Return the [X, Y] coordinate for the center point of the cell that contains the specified text.  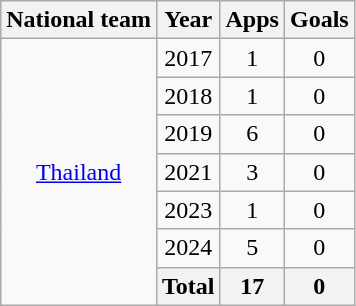
Total [188, 286]
National team [79, 20]
5 [252, 248]
Thailand [79, 172]
Year [188, 20]
2019 [188, 134]
2023 [188, 210]
3 [252, 172]
2017 [188, 58]
Goals [319, 20]
17 [252, 286]
2024 [188, 248]
2021 [188, 172]
2018 [188, 96]
6 [252, 134]
Apps [252, 20]
